Find where the given text appears and provide that cell's center as [X, Y] coordinate. 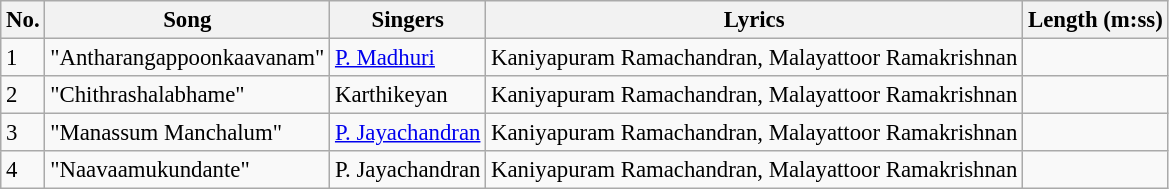
2 [23, 95]
1 [23, 58]
Length (m:ss) [1096, 20]
"Naavaamukundante" [188, 170]
Singers [408, 20]
No. [23, 20]
"Manassum Manchalum" [188, 133]
3 [23, 133]
"Antharangappoonkaavanam" [188, 58]
Karthikeyan [408, 95]
"Chithrashalabhame" [188, 95]
Lyrics [754, 20]
Song [188, 20]
P. Madhuri [408, 58]
4 [23, 170]
